Return [X, Y] of the center of cell containing provided text 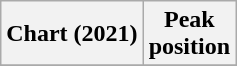
Chart (2021) [72, 34]
Peakposition [189, 34]
